Pinpoint the cell where the given text exists, returning its [X, Y] midpoint coordinate. 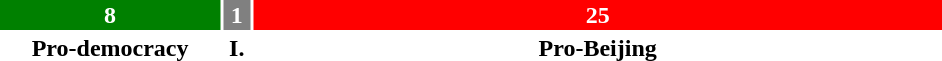
25 [598, 15]
1 [236, 15]
8 [110, 15]
